Detect which cell encompasses the target text, then output its (x, y) center coordinate. 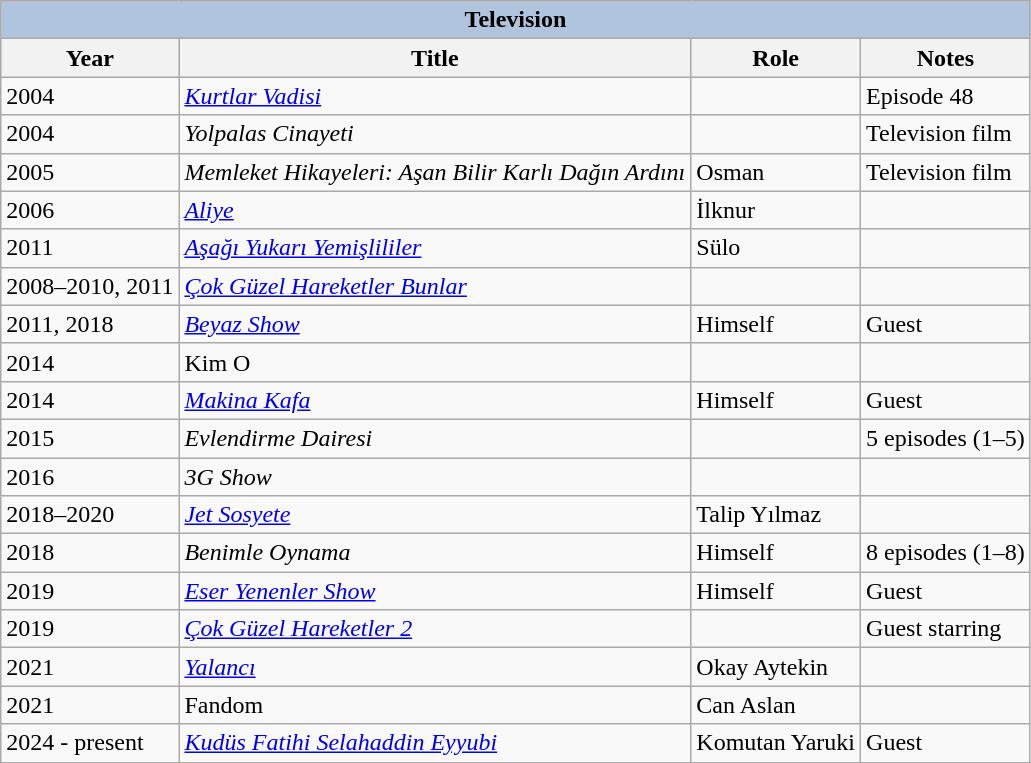
Benimle Oynama (435, 553)
İlknur (776, 210)
2005 (90, 172)
8 episodes (1–8) (946, 553)
Television (516, 20)
Çok Güzel Hareketler Bunlar (435, 286)
2018 (90, 553)
Aşağı Yukarı Yemişlililer (435, 248)
Year (90, 58)
Role (776, 58)
Evlendirme Dairesi (435, 438)
2018–2020 (90, 515)
Memleket Hikayeleri: Aşan Bilir Karlı Dağın Ardını (435, 172)
2011, 2018 (90, 324)
Makina Kafa (435, 400)
Komutan Yaruki (776, 743)
2024 - present (90, 743)
3G Show (435, 477)
Talip Yılmaz (776, 515)
Title (435, 58)
Notes (946, 58)
2006 (90, 210)
Sülo (776, 248)
Fandom (435, 705)
Can Aslan (776, 705)
2016 (90, 477)
Kim O (435, 362)
Osman (776, 172)
2011 (90, 248)
Episode 48 (946, 96)
Beyaz Show (435, 324)
Yolpalas Cinayeti (435, 134)
Guest starring (946, 629)
Okay Aytekin (776, 667)
2015 (90, 438)
5 episodes (1–5) (946, 438)
Aliye (435, 210)
Yalancı (435, 667)
2008–2010, 2011 (90, 286)
Çok Güzel Hareketler 2 (435, 629)
Eser Yenenler Show (435, 591)
Jet Sosyete (435, 515)
Kurtlar Vadisi (435, 96)
Kudüs Fatihi Selahaddin Eyyubi (435, 743)
